For the text-containing cell, return its midpoint in (x, y) coordinate format. 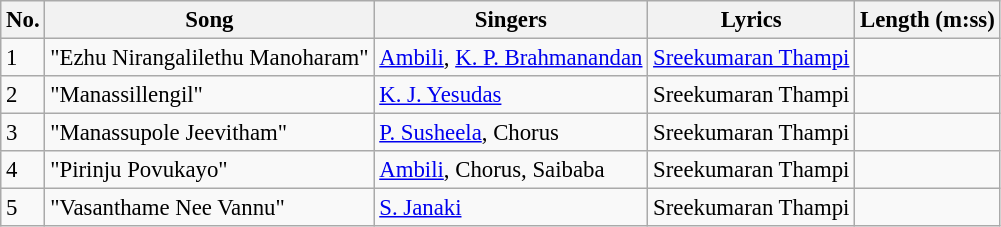
1 (23, 58)
S. Janaki (511, 208)
P. Susheela, Chorus (511, 133)
"Pirinju Povukayo" (210, 170)
"Manassupole Jeevitham" (210, 133)
"Vasanthame Nee Vannu" (210, 208)
4 (23, 170)
"Manassillengil" (210, 95)
Song (210, 20)
K. J. Yesudas (511, 95)
Ambili, K. P. Brahmanandan (511, 58)
3 (23, 133)
2 (23, 95)
No. (23, 20)
Lyrics (752, 20)
Ambili, Chorus, Saibaba (511, 170)
Length (m:ss) (928, 20)
5 (23, 208)
"Ezhu Nirangalilethu Manoharam" (210, 58)
Singers (511, 20)
